Capture the cell that displays the provided text and extract its [x, y] central coordinate. 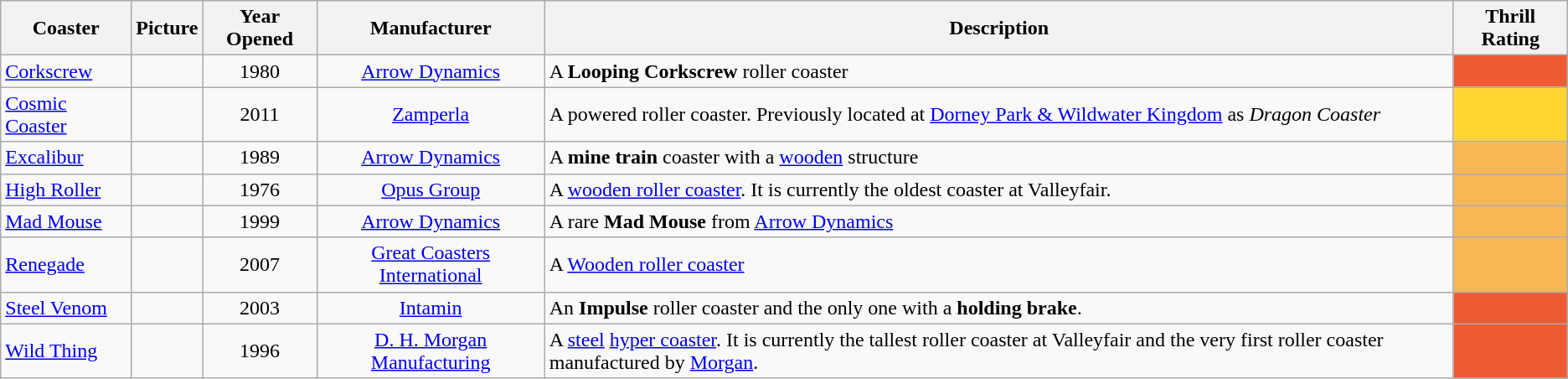
A steel hyper coaster. It is currently the tallest roller coaster at Valleyfair and the very first roller coaster manufactured by Morgan. [998, 350]
Mad Mouse [66, 221]
A mine train coaster with a wooden structure [998, 158]
A powered roller coaster. Previously located at Dorney Park & Wildwater Kingdom as Dragon Coaster [998, 114]
A Wooden roller coaster [998, 265]
High Roller [66, 189]
A rare Mad Mouse from Arrow Dynamics [998, 221]
Great Coasters International [431, 265]
Corkscrew [66, 71]
Coaster [66, 29]
Wild Thing [66, 350]
An Impulse roller coaster and the only one with a holding brake. [998, 308]
2003 [260, 308]
A Looping Corkscrew roller coaster [998, 71]
D. H. Morgan Manufacturing [431, 350]
2011 [260, 114]
1976 [260, 189]
Intamin [431, 308]
Excalibur [66, 158]
A wooden roller coaster. It is currently the oldest coaster at Valleyfair. [998, 189]
Manufacturer [431, 29]
Zamperla [431, 114]
1989 [260, 158]
1996 [260, 350]
1999 [260, 221]
Year Opened [260, 29]
Description [998, 29]
2007 [260, 265]
Renegade [66, 265]
Steel Venom [66, 308]
Cosmic Coaster [66, 114]
Thrill Rating [1510, 29]
Picture [168, 29]
1980 [260, 71]
Opus Group [431, 189]
